Provide the [X, Y] coordinate of the cell's center where the given text is located.  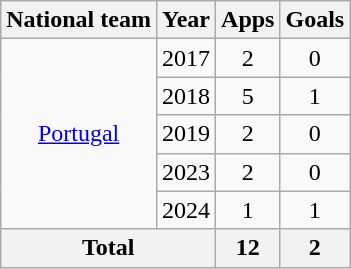
2018 [186, 96]
2019 [186, 134]
Portugal [79, 134]
National team [79, 20]
2017 [186, 58]
2024 [186, 210]
Total [108, 248]
12 [248, 248]
5 [248, 96]
Goals [315, 20]
Apps [248, 20]
2023 [186, 172]
Year [186, 20]
